Return (x, y) of the center of cell containing provided text 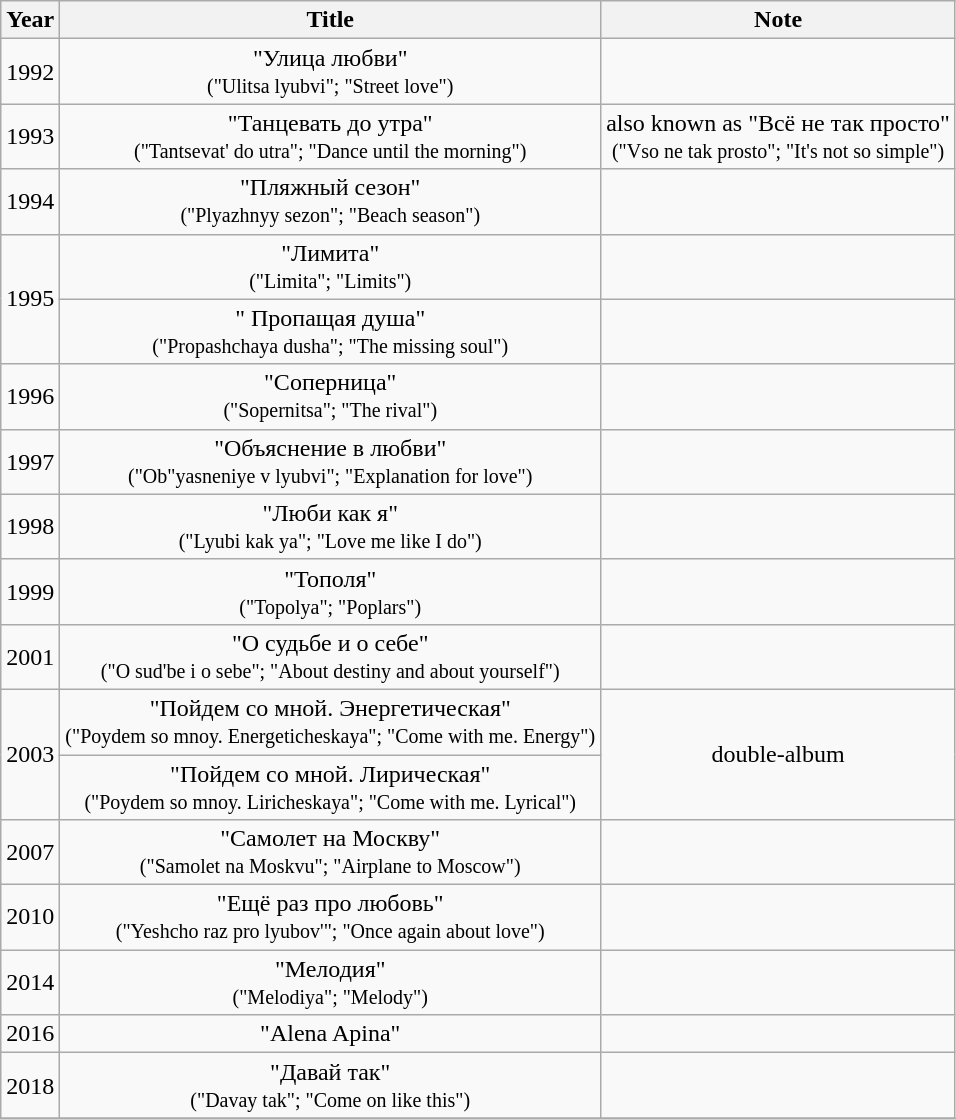
"Ещё раз про любовь" ("Yeshcho raz pro lyubov'"; "Once again about love") (330, 918)
1998 (30, 526)
2010 (30, 918)
"Улица любви" ("Ulitsa lyubvi"; "Street love") (330, 72)
"Мелодия" ("Melodiya"; "Melody") (330, 982)
"Пойдем со мной. Лирическая" ("Poydem so mnoy. Liricheskaya"; "Come with me. Lyrical") (330, 786)
2016 (30, 1034)
Title (330, 20)
1999 (30, 592)
"Пойдем со мной. Энергетическая" ("Poydem so mnoy. Energeticheskaya"; "Come with me. Energy") (330, 722)
Note (778, 20)
" Пропащая душа" ("Propashchaya dusha"; "The missing soul") (330, 332)
"Объяснение в любви" ("Ob"yasneniye v lyubvi"; "Explanation for love") (330, 462)
double-album (778, 754)
1995 (30, 299)
2014 (30, 982)
also known as "Всё не так просто" ("Vso ne tak prosto"; "It's not so simple") (778, 136)
2018 (30, 1086)
"Лимита" ("Limita"; "Limits") (330, 266)
"Alena Apina" (330, 1034)
"Самолет на Москву" ("Samolet na Moskvu"; "Airplane to Moscow") (330, 852)
"Пляжный сезон" ("Plyazhnyy sezon"; "Beach season") (330, 202)
"Люби как я" ("Lyubi kak ya"; "Love me like I do") (330, 526)
1992 (30, 72)
"Тополя" ("Topolya"; "Poplars") (330, 592)
2001 (30, 656)
2007 (30, 852)
"Соперница" ("Sopernitsa"; "The rival") (330, 396)
"О судьбе и о себе" ("O sud'be i o sebe"; "About destiny and about yourself") (330, 656)
Year (30, 20)
1997 (30, 462)
1996 (30, 396)
1993 (30, 136)
"Давай так" ("Davay tak"; "Come on like this") (330, 1086)
"Танцевать до утра" ("Tantsevat' do utra"; "Dance until the morning") (330, 136)
1994 (30, 202)
2003 (30, 754)
